Identify which cell holds the provided text, then report its [x, y] central coordinate. 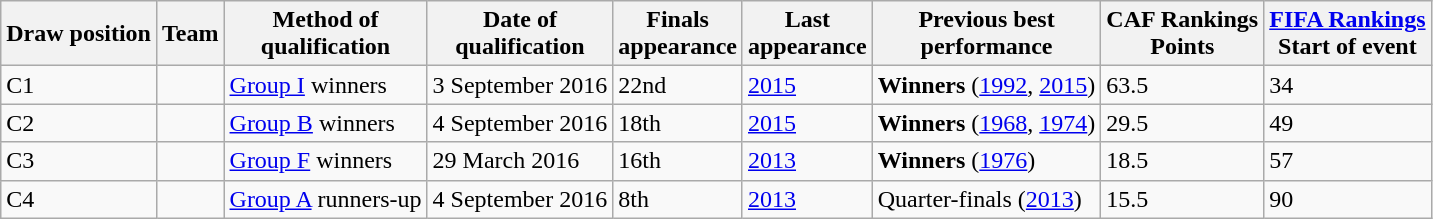
Group F winners [326, 161]
49 [1348, 123]
34 [1348, 85]
Previous bestperformance [986, 34]
Lastappearance [807, 34]
Winners (1968, 1974) [986, 123]
FIFA RankingsStart of event [1348, 34]
90 [1348, 199]
Draw position [79, 34]
29 March 2016 [520, 161]
Group B winners [326, 123]
22nd [678, 85]
3 September 2016 [520, 85]
29.5 [1182, 123]
8th [678, 199]
C2 [79, 123]
C3 [79, 161]
Winners (1992, 2015) [986, 85]
Group A runners-up [326, 199]
Method ofqualification [326, 34]
Winners (1976) [986, 161]
18th [678, 123]
C1 [79, 85]
16th [678, 161]
Finalsappearance [678, 34]
57 [1348, 161]
15.5 [1182, 199]
Group I winners [326, 85]
Team [190, 34]
C4 [79, 199]
18.5 [1182, 161]
Date ofqualification [520, 34]
CAF RankingsPoints [1182, 34]
63.5 [1182, 85]
Quarter-finals (2013) [986, 199]
